Output the (x, y) coordinate of the center of the cell containing the given text.  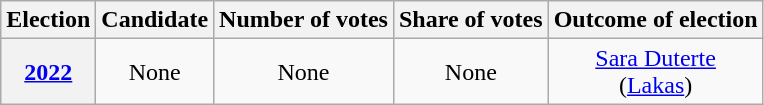
Candidate (155, 20)
Election (48, 20)
Share of votes (470, 20)
2022 (48, 72)
Sara Duterte(Lakas) (656, 72)
Outcome of election (656, 20)
Number of votes (304, 20)
